Return the [x, y] coordinate for the center point of the cell that contains the specified text.  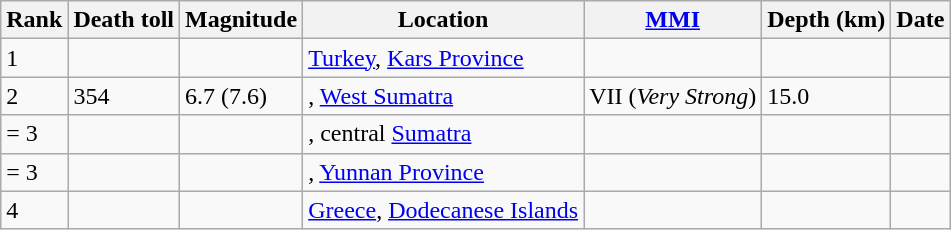
6.7 (7.6) [242, 96]
Death toll [124, 20]
15.0 [826, 96]
Magnitude [242, 20]
Location [444, 20]
Greece, Dodecanese Islands [444, 210]
, Yunnan Province [444, 172]
Date [920, 20]
4 [34, 210]
MMI [673, 20]
, West Sumatra [444, 96]
Turkey, Kars Province [444, 58]
, central Sumatra [444, 134]
354 [124, 96]
VII (Very Strong) [673, 96]
1 [34, 58]
Depth (km) [826, 20]
2 [34, 96]
Rank [34, 20]
